Return (x, y) of the center of cell containing provided text 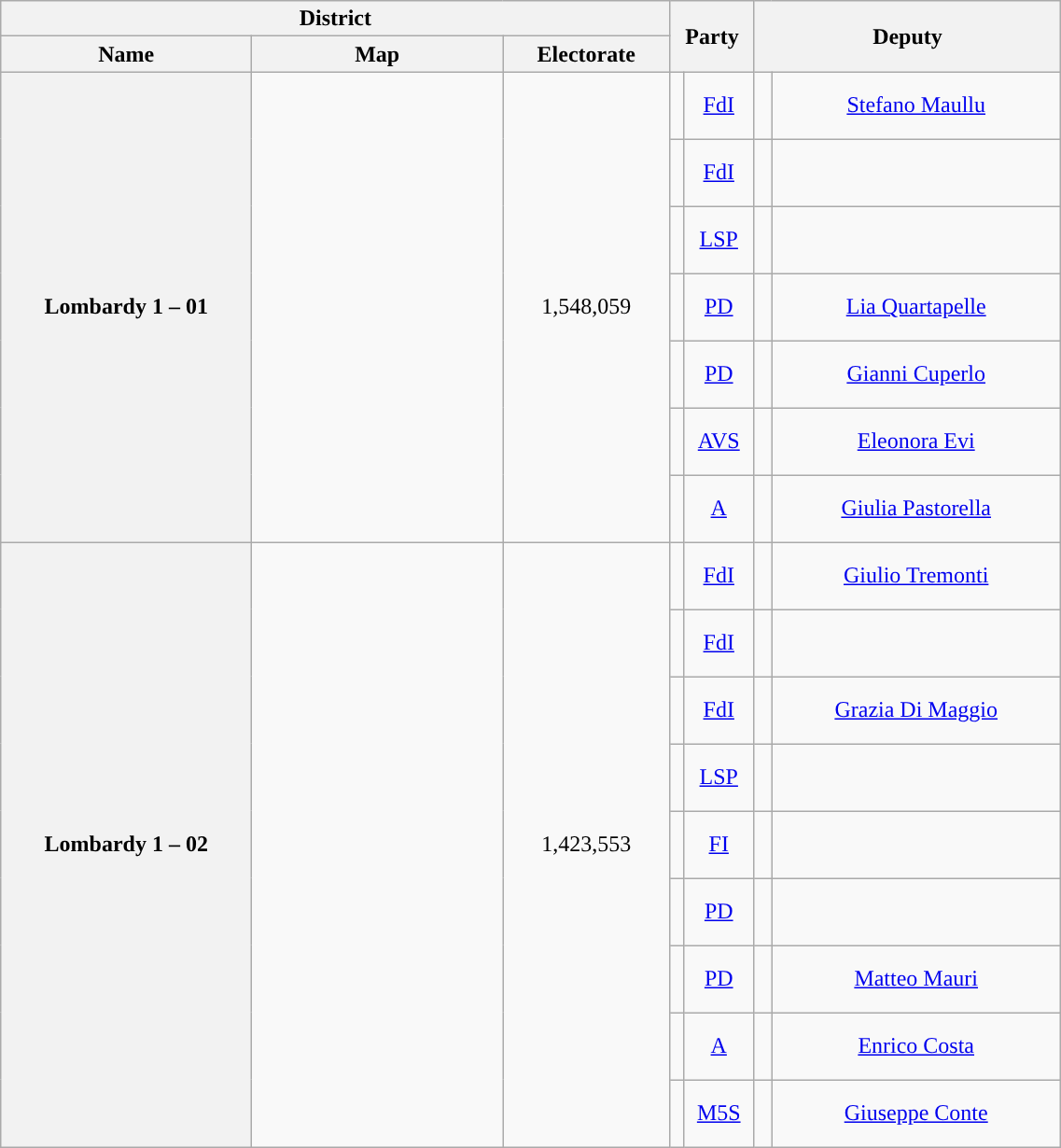
Matteo Mauri (916, 979)
1,423,553 (586, 845)
Giulio Tremonti (916, 576)
Giuseppe Conte (916, 1113)
FI (719, 845)
Electorate (586, 54)
Enrico Costa (916, 1046)
Deputy (907, 36)
Grazia Di Maggio (916, 710)
District (336, 19)
Gianni Cuperlo (916, 374)
AVS (719, 441)
Stefano Maullu (916, 105)
M5S (719, 1113)
Lombardy 1 – 02 (127, 845)
Eleonora Evi (916, 441)
Party (712, 36)
1,548,059 (586, 307)
Name (127, 54)
Map (377, 54)
Lia Quartapelle (916, 307)
Giulia Pastorella (916, 509)
Lombardy 1 – 01 (127, 307)
